Locate the cell with the specified text and output its (x, y) center coordinate. 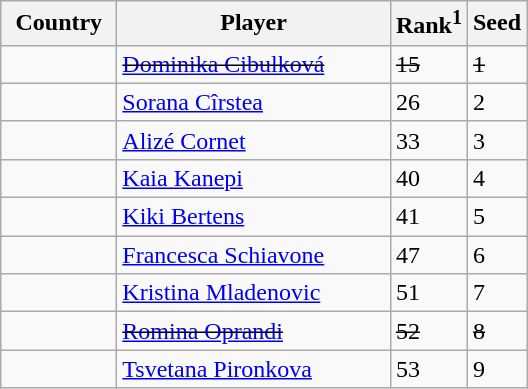
Seed (496, 24)
Player (254, 24)
3 (496, 140)
2 (496, 102)
4 (496, 178)
51 (428, 293)
Kristina Mladenovic (254, 293)
Rank1 (428, 24)
9 (496, 369)
Kiki Bertens (254, 217)
Alizé Cornet (254, 140)
5 (496, 217)
41 (428, 217)
Country (59, 24)
33 (428, 140)
Dominika Cibulková (254, 64)
40 (428, 178)
53 (428, 369)
15 (428, 64)
1 (496, 64)
7 (496, 293)
Kaia Kanepi (254, 178)
47 (428, 255)
Francesca Schiavone (254, 255)
Tsvetana Pironkova (254, 369)
Romina Oprandi (254, 331)
52 (428, 331)
6 (496, 255)
8 (496, 331)
Sorana Cîrstea (254, 102)
26 (428, 102)
